Identify which cell holds the provided text, then report its (X, Y) central coordinate. 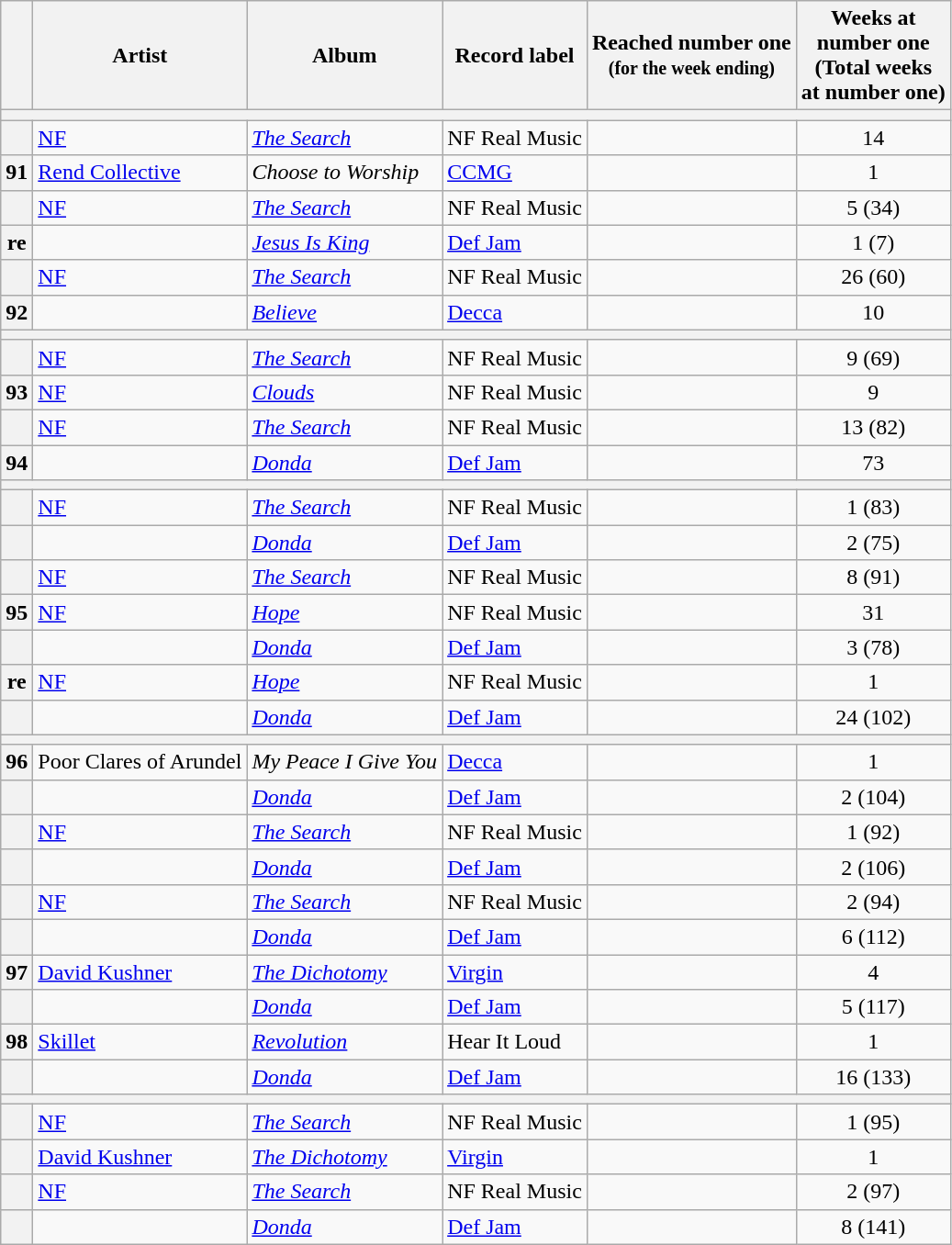
Skillet (140, 1042)
Revolution (345, 1042)
9 (69) (873, 357)
24 (102) (873, 717)
26 (60) (873, 277)
6 (112) (873, 937)
95 (17, 612)
16 (133) (873, 1077)
1 (95) (873, 1122)
31 (873, 612)
8 (91) (873, 578)
1 (92) (873, 832)
98 (17, 1042)
2 (106) (873, 867)
92 (17, 312)
Rend Collective (140, 173)
Poor Clares of Arundel (140, 762)
Hear It Loud (515, 1042)
CCMG (515, 173)
2 (94) (873, 902)
1 (7) (873, 242)
9 (873, 392)
73 (873, 462)
My Peace I Give You (345, 762)
5 (117) (873, 1007)
Believe (345, 312)
2 (75) (873, 543)
Record label (515, 55)
Album (345, 55)
2 (104) (873, 797)
94 (17, 462)
10 (873, 312)
Weeks atnumber one(Total weeksat number one) (873, 55)
93 (17, 392)
96 (17, 762)
Jesus Is King (345, 242)
97 (17, 972)
Clouds (345, 392)
4 (873, 972)
5 (34) (873, 207)
8 (141) (873, 1227)
1 (83) (873, 508)
Artist (140, 55)
91 (17, 173)
14 (873, 138)
Reached number one(for the week ending) (691, 55)
13 (82) (873, 427)
3 (78) (873, 647)
Choose to Worship (345, 173)
2 (97) (873, 1192)
